From the cell containing the given text, extract its center point as (X, Y) coordinate. 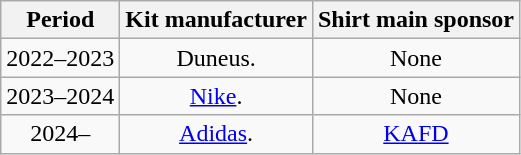
KAFD (416, 134)
2024– (60, 134)
2023–2024 (60, 96)
Adidas. (216, 134)
2022–2023 (60, 58)
Period (60, 20)
Kit manufacturer (216, 20)
Duneus. (216, 58)
Nike. (216, 96)
Shirt main sponsor (416, 20)
